Provide the (x, y) coordinate of the cell's center where the given text is located.  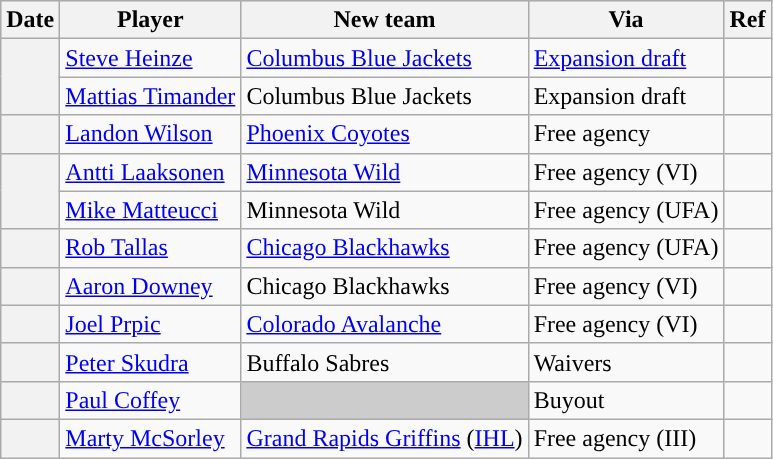
Colorado Avalanche (384, 324)
Phoenix Coyotes (384, 134)
Player (150, 20)
Via (626, 20)
Mike Matteucci (150, 210)
New team (384, 20)
Mattias Timander (150, 96)
Marty McSorley (150, 438)
Landon Wilson (150, 134)
Aaron Downey (150, 286)
Ref (748, 20)
Paul Coffey (150, 400)
Buffalo Sabres (384, 362)
Buyout (626, 400)
Joel Prpic (150, 324)
Free agency (III) (626, 438)
Free agency (626, 134)
Steve Heinze (150, 58)
Date (30, 20)
Peter Skudra (150, 362)
Grand Rapids Griffins (IHL) (384, 438)
Waivers (626, 362)
Antti Laaksonen (150, 172)
Rob Tallas (150, 248)
